Identify which cell holds the provided text, then report its (X, Y) central coordinate. 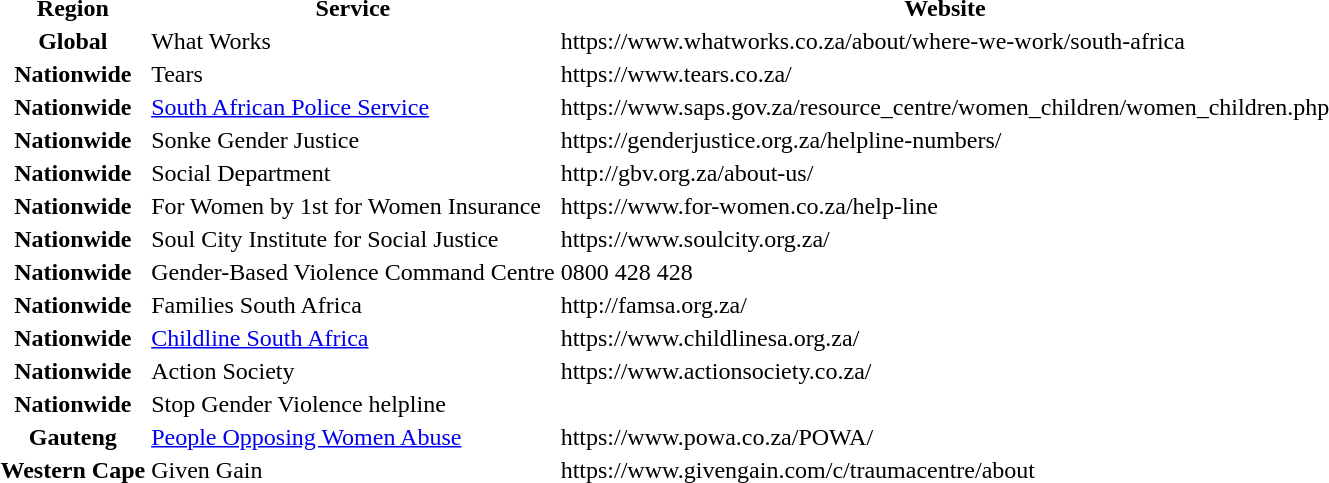
For Women by 1st for Women Insurance (354, 206)
Stop Gender Violence helpline (354, 404)
Gender-Based Violence Command Centre (354, 272)
Sonke Gender Justice (354, 140)
Childline South Africa (354, 338)
South African Police Service (354, 107)
What Works (354, 41)
Action Society (354, 371)
People Opposing Women Abuse (354, 437)
Tears (354, 74)
Families South Africa (354, 305)
Soul City Institute for Social Justice (354, 239)
Social Department (354, 173)
